Capture the cell that displays the provided text and extract its (X, Y) central coordinate. 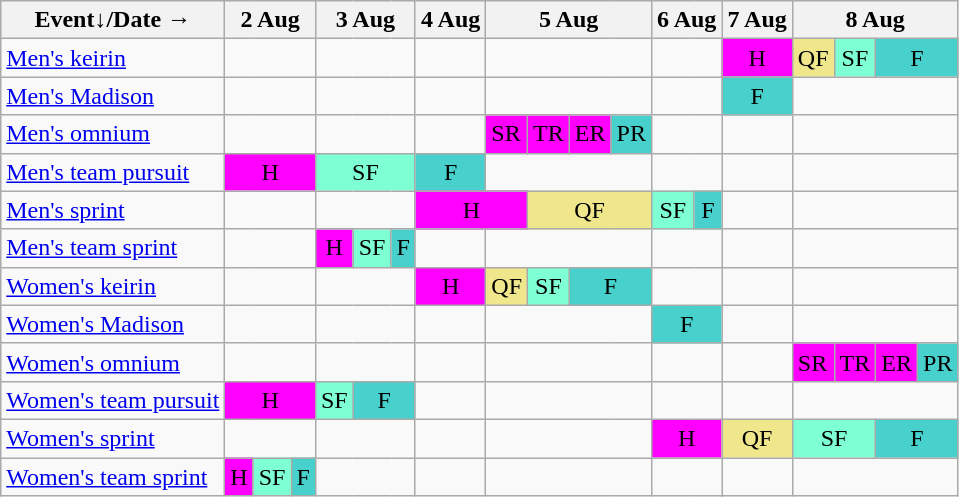
Men's keirin (113, 58)
4 Aug (450, 20)
Men's Madison (113, 96)
Men's sprint (113, 210)
Event↓/Date → (113, 20)
Women's Madison (113, 324)
Women's keirin (113, 286)
5 Aug (569, 20)
Women's team sprint (113, 477)
2 Aug (270, 20)
Men's team sprint (113, 248)
Women's omnium (113, 362)
8 Aug (875, 20)
Men's team pursuit (113, 172)
6 Aug (686, 20)
7 Aug (757, 20)
Men's omnium (113, 134)
Women's team pursuit (113, 400)
Women's sprint (113, 438)
3 Aug (365, 20)
